Capture the cell that displays the provided text and extract its [x, y] central coordinate. 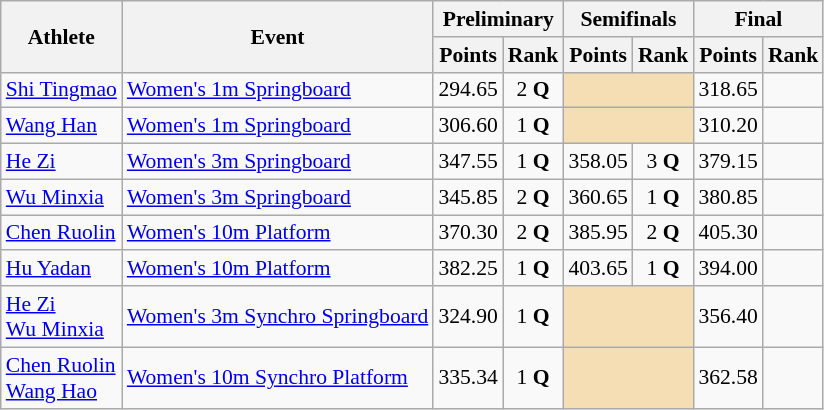
324.90 [468, 316]
294.65 [468, 90]
356.40 [728, 316]
379.15 [728, 162]
Preliminary [498, 19]
370.30 [468, 233]
335.34 [468, 378]
306.60 [468, 126]
Hu Yadan [62, 269]
318.65 [728, 90]
360.65 [598, 197]
Women's 10m Synchro Platform [278, 378]
Shi Tingmao [62, 90]
Chen Ruolin [62, 233]
382.25 [468, 269]
403.65 [598, 269]
He ZiWu Minxia [62, 316]
Chen RuolinWang Hao [62, 378]
Event [278, 36]
405.30 [728, 233]
358.05 [598, 162]
3 Q [664, 162]
394.00 [728, 269]
Final [758, 19]
Women's 3m Synchro Springboard [278, 316]
385.95 [598, 233]
345.85 [468, 197]
380.85 [728, 197]
Wu Minxia [62, 197]
Semifinals [628, 19]
Athlete [62, 36]
Wang Han [62, 126]
He Zi [62, 162]
310.20 [728, 126]
347.55 [468, 162]
362.58 [728, 378]
